Capture the cell that displays the provided text and extract its [x, y] central coordinate. 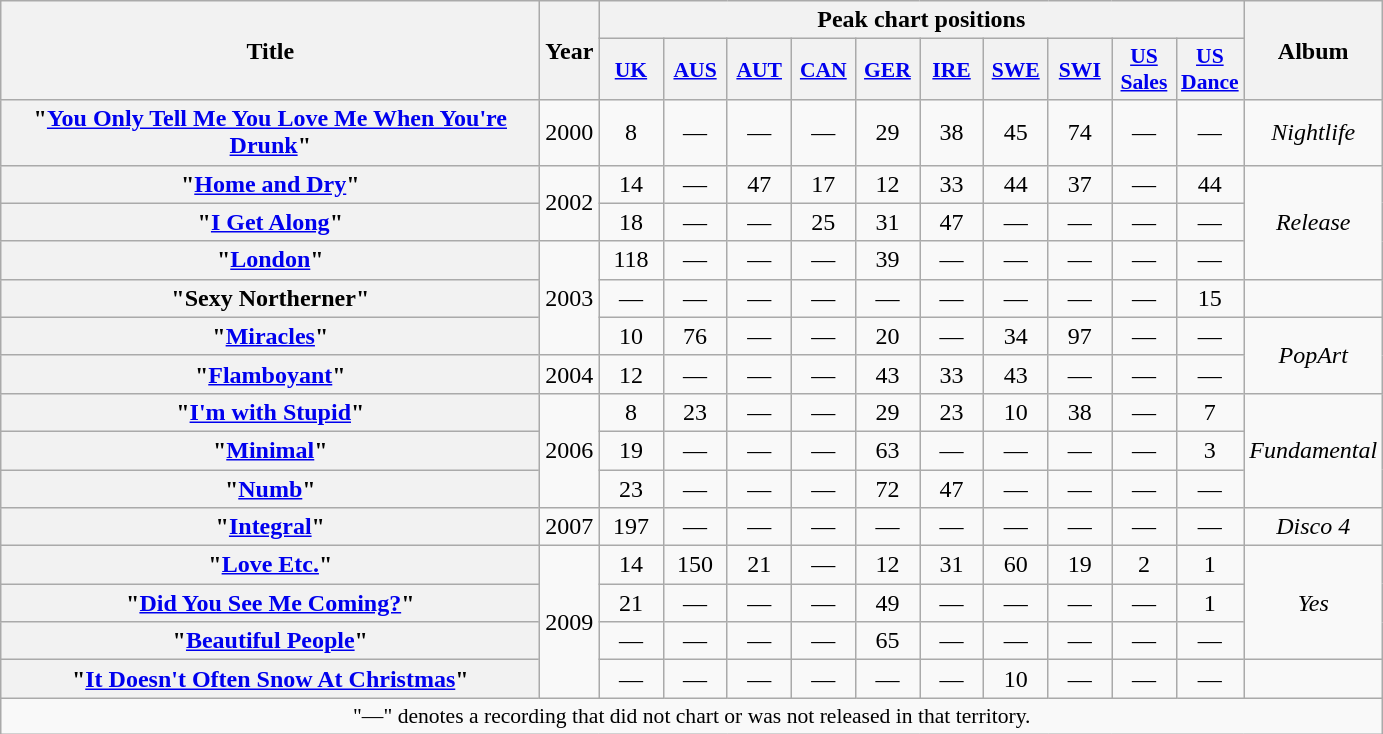
18 [631, 222]
60 [1016, 565]
Nightlife [1314, 132]
34 [1016, 336]
Album [1314, 50]
"London" [270, 260]
Peak chart positions [922, 20]
GER [887, 70]
Title [270, 50]
"Love Etc." [270, 565]
SWI [1080, 70]
"I'm with Stupid" [270, 412]
2 [1144, 565]
UK [631, 70]
Year [570, 50]
65 [887, 641]
SWE [1016, 70]
2009 [570, 622]
"Numb" [270, 489]
72 [887, 489]
74 [1080, 132]
Yes [1314, 603]
AUT [759, 70]
Fundamental [1314, 450]
37 [1080, 184]
Release [1314, 222]
"Minimal" [270, 450]
63 [887, 450]
20 [887, 336]
"Flamboyant" [270, 374]
USDance [1210, 70]
CAN [823, 70]
97 [1080, 336]
2004 [570, 374]
25 [823, 222]
17 [823, 184]
2002 [570, 203]
Disco 4 [1314, 527]
2003 [570, 298]
"Miracles" [270, 336]
118 [631, 260]
2000 [570, 132]
49 [887, 603]
"Did You See Me Coming?" [270, 603]
7 [1210, 412]
"It Doesn't Often Snow At Christmas" [270, 679]
150 [695, 565]
2007 [570, 527]
AUS [695, 70]
IRE [952, 70]
3 [1210, 450]
PopArt [1314, 355]
39 [887, 260]
2006 [570, 450]
USSales [1144, 70]
"—" denotes a recording that did not chart or was not released in that territory. [692, 716]
"You Only Tell Me You Love Me When You're Drunk" [270, 132]
"Beautiful People" [270, 641]
"I Get Along" [270, 222]
197 [631, 527]
76 [695, 336]
45 [1016, 132]
"Home and Dry" [270, 184]
"Integral" [270, 527]
"Sexy Northerner" [270, 298]
15 [1210, 298]
